Locate the cell with the specified text and output its (X, Y) center coordinate. 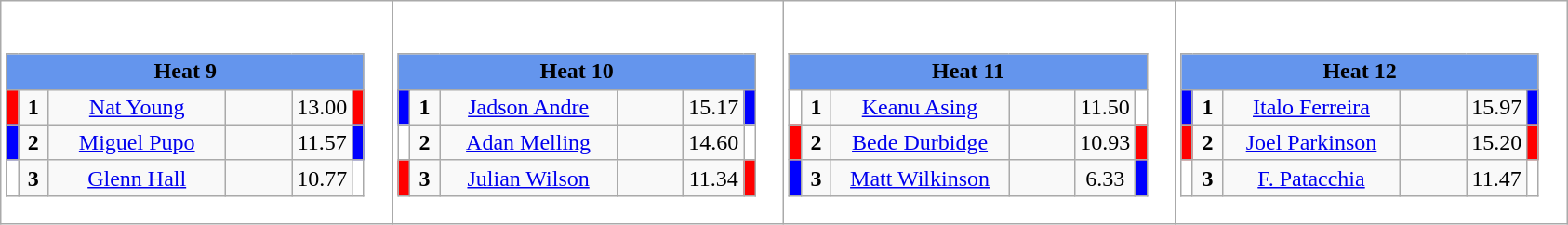
Nat Young (138, 107)
11.47 (1497, 178)
Glenn Hall (138, 178)
Keanu Asing (921, 107)
11.57 (322, 142)
15.97 (1497, 107)
Bede Durbidge (921, 142)
14.60 (714, 142)
13.00 (322, 107)
11.34 (714, 178)
6.33 (1105, 178)
10.77 (322, 178)
Miguel Pupo (138, 142)
Julian Wilson (528, 178)
Heat 12 (1360, 72)
Jadson Andre (528, 107)
Heat 9 1 Nat Young 13.00 2 Miguel Pupo 11.57 3 Glenn Hall 10.77 (197, 112)
Heat 12 1 Italo Ferreira 15.97 2 Joel Parkinson 15.20 3 F. Patacchia 11.47 (1371, 112)
Heat 9 (185, 72)
Heat 10 1 Jadson Andre 15.17 2 Adan Melling 14.60 3 Julian Wilson 11.34 (588, 112)
F. Patacchia (1311, 178)
Heat 10 (577, 72)
Heat 11 (968, 72)
Matt Wilkinson (921, 178)
11.50 (1105, 107)
Italo Ferreira (1311, 107)
15.17 (714, 107)
Joel Parkinson (1311, 142)
10.93 (1105, 142)
15.20 (1497, 142)
Adan Melling (528, 142)
Heat 11 1 Keanu Asing 11.50 2 Bede Durbidge 10.93 3 Matt Wilkinson 6.33 (980, 112)
